Locate the cell with the specified text and output its [X, Y] center coordinate. 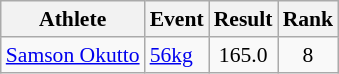
56kg [177, 55]
165.0 [244, 55]
Event [177, 19]
Athlete [73, 19]
Samson Okutto [73, 55]
8 [308, 55]
Result [244, 19]
Rank [308, 19]
